Output the (x, y) coordinate of the center of the cell containing the given text.  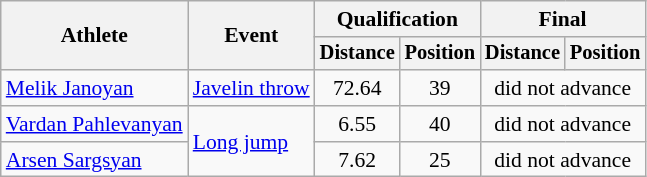
Final (562, 19)
Javelin throw (252, 88)
Vardan Pahlevanyan (94, 124)
72.64 (358, 88)
Qualification (398, 19)
Melik Janoyan (94, 88)
6.55 (358, 124)
Athlete (94, 36)
Long jump (252, 142)
39 (440, 88)
Event (252, 36)
40 (440, 124)
